Detect which cell encompasses the target text, then output its (x, y) center coordinate. 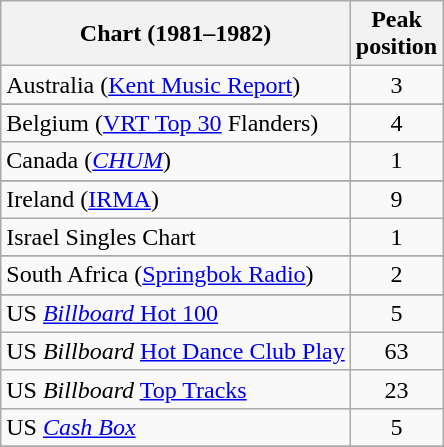
63 (396, 351)
Chart (1981–1982) (176, 34)
Australia (Kent Music Report) (176, 85)
2 (396, 275)
South Africa (Springbok Radio) (176, 275)
Belgium (VRT Top 30 Flanders) (176, 123)
US Billboard Hot Dance Club Play (176, 351)
23 (396, 389)
US Billboard Hot 100 (176, 313)
US Billboard Top Tracks (176, 389)
4 (396, 123)
Peakposition (396, 34)
Ireland (IRMA) (176, 199)
9 (396, 199)
Canada (CHUM) (176, 161)
Israel Singles Chart (176, 237)
3 (396, 85)
US Cash Box (176, 427)
